Extract the [x, y] coordinate from the center of the cell holding the provided text.  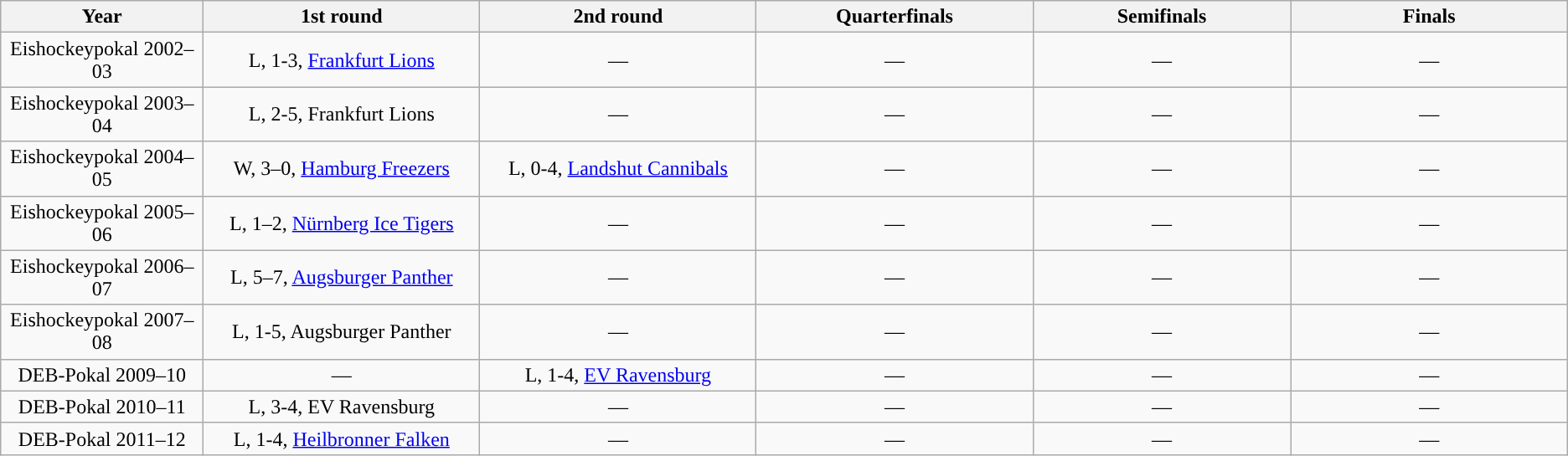
Eishockeypokal 2004–05 [102, 169]
DEB-Pokal 2010–11 [102, 407]
L, 5–7, Augsburger Panther [342, 278]
L, 3-4, EV Ravensburg [342, 407]
W, 3–0, Hamburg Freezers [342, 169]
L, 2-5, Frankfurt Lions [342, 114]
L, 0-4, Landshut Cannibals [618, 169]
2nd round [618, 17]
Eishockeypokal 2002–03 [102, 60]
Eishockeypokal 2007–08 [102, 331]
Eishockeypokal 2006–07 [102, 278]
Eishockeypokal 2003–04 [102, 114]
L, 1-3, Frankfurt Lions [342, 60]
L, 1-4, Heilbronner Falken [342, 438]
DEB-Pokal 2011–12 [102, 438]
L, 1–2, Nürnberg Ice Tigers [342, 223]
1st round [342, 17]
Finals [1429, 17]
L, 1-5, Augsburger Panther [342, 331]
Year [102, 17]
Eishockeypokal 2005–06 [102, 223]
Semifinals [1162, 17]
DEB-Pokal 2009–10 [102, 375]
Quarterfinals [895, 17]
L, 1-4, EV Ravensburg [618, 375]
